Identify which cell holds the provided text, then report its (X, Y) central coordinate. 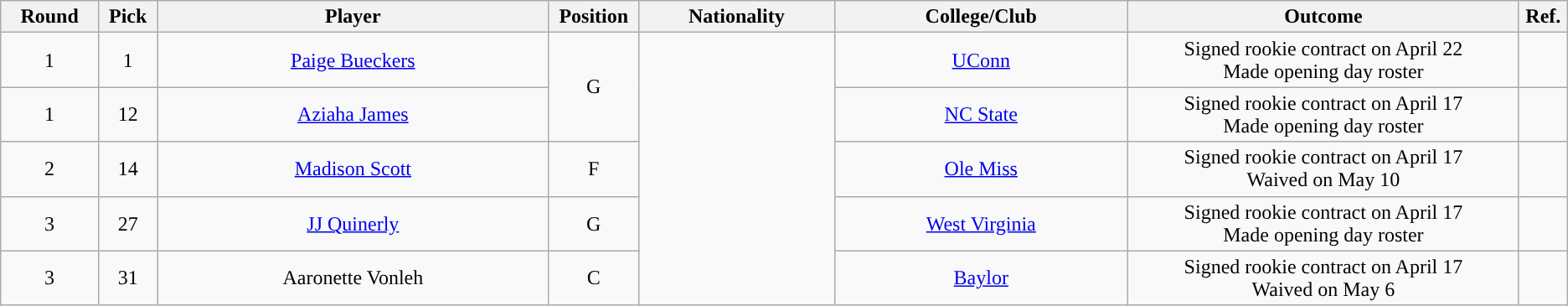
Aziaha James (353, 114)
West Virginia (981, 223)
Position (594, 17)
UConn (981, 60)
Player (353, 17)
C (594, 278)
Ole Miss (981, 169)
Ref. (1543, 17)
Signed rookie contract on April 17 Waived on May 6 (1323, 278)
Nationality (737, 17)
NC State (981, 114)
Madison Scott (353, 169)
2 (50, 169)
Paige Bueckers (353, 60)
JJ Quinerly (353, 223)
14 (127, 169)
Baylor (981, 278)
Outcome (1323, 17)
Signed rookie contract on April 17 Waived on May 10 (1323, 169)
Pick (127, 17)
27 (127, 223)
Round (50, 17)
12 (127, 114)
College/Club (981, 17)
Aaronette Vonleh (353, 278)
F (594, 169)
31 (127, 278)
Signed rookie contract on April 22Made opening day roster (1323, 60)
